Identify which cell holds the provided text, then report its (X, Y) central coordinate. 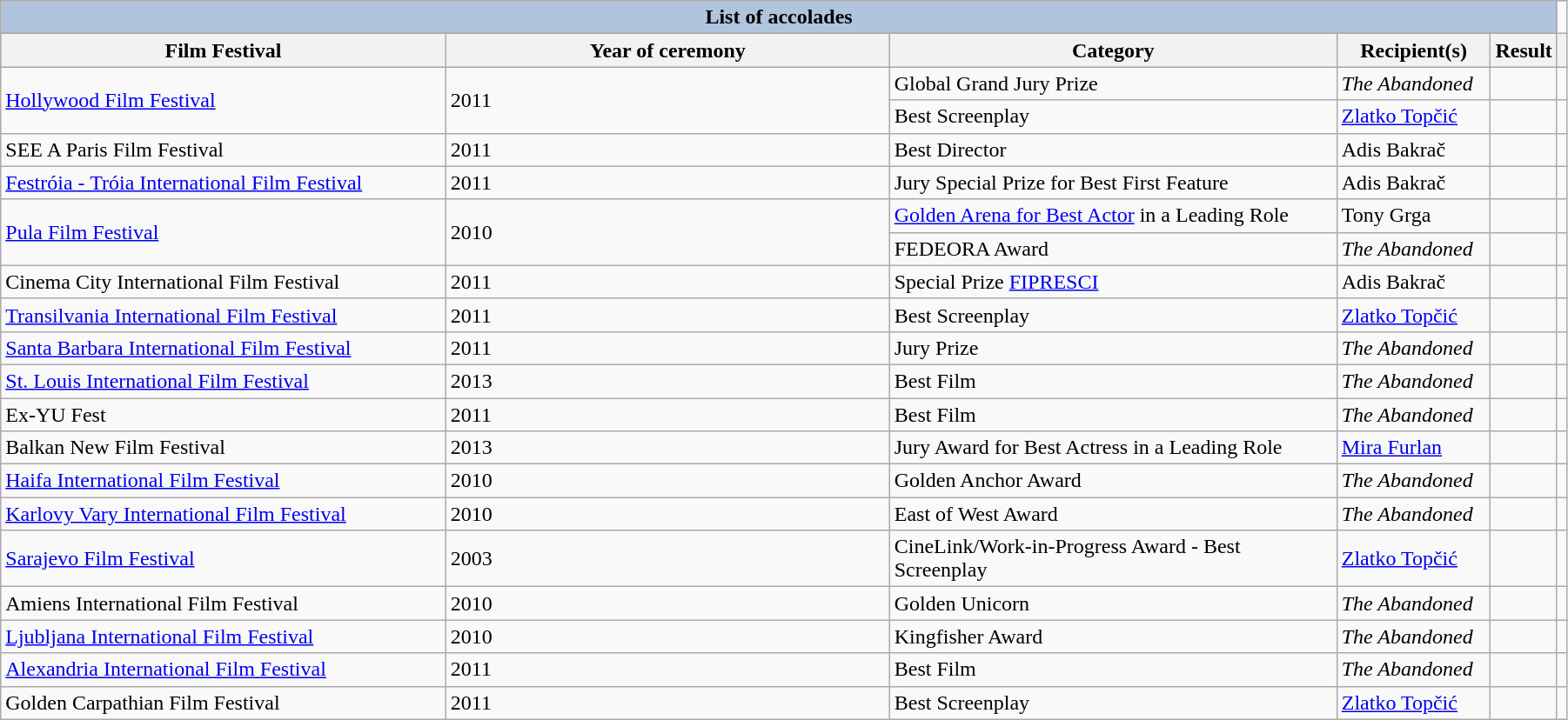
Golden Anchor Award (1113, 481)
Ex-YU Fest (224, 415)
Festróia - Tróia International Film Festival (224, 183)
Category (1113, 50)
Alexandria International Film Festival (224, 670)
Kingfisher Award (1113, 637)
Sarajevo Film Festival (224, 558)
Special Prize FIPRESCI (1113, 282)
Transilvania International Film Festival (224, 315)
Mira Furlan (1413, 448)
Karlovy Vary International Film Festival (224, 514)
Pula Film Festival (224, 232)
Tony Grga (1413, 216)
Balkan New Film Festival (224, 448)
Golden Carpathian Film Festival (224, 703)
CineLink/Work-in-Progress Award - Best Screenplay (1113, 558)
East of West Award (1113, 514)
Global Grand Jury Prize (1113, 83)
Jury Award for Best Actress in a Leading Role (1113, 448)
Best Director (1113, 150)
Amiens International Film Festival (224, 603)
Ljubljana International Film Festival (224, 637)
List of accolades (780, 17)
FEDEORA Award (1113, 249)
2003 (667, 558)
Recipient(s) (1413, 50)
Result (1524, 50)
St. Louis International Film Festival (224, 381)
SEE A Paris Film Festival (224, 150)
Hollywood Film Festival (224, 100)
Jury Special Prize for Best First Feature (1113, 183)
Year of ceremony (667, 50)
Haifa International Film Festival (224, 481)
Golden Arena for Best Actor in a Leading Role (1113, 216)
Jury Prize (1113, 348)
Golden Unicorn (1113, 603)
Cinema City International Film Festival (224, 282)
Santa Barbara International Film Festival (224, 348)
Film Festival (224, 50)
